Determine the (x, y) coordinate at the center of the cell enclosing the given text.  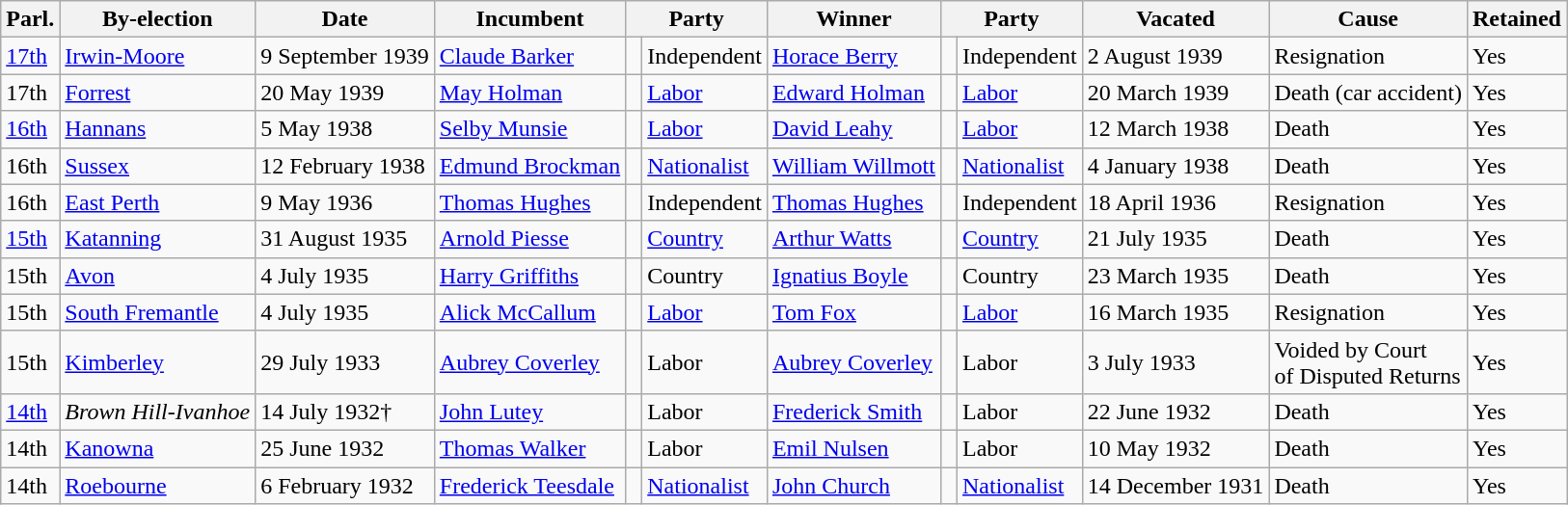
Ignatius Boyle (853, 276)
22 June 1932 (1176, 412)
Brown Hill-Ivanhoe (158, 412)
Kanowna (158, 448)
9 May 1936 (345, 202)
21 July 1935 (1176, 239)
25 June 1932 (345, 448)
14 July 1932† (345, 412)
12 February 1938 (345, 166)
South Fremantle (158, 312)
Sussex (158, 166)
Retained (1516, 19)
Death (car accident) (1368, 93)
Vacated (1176, 19)
Hannans (158, 129)
2 August 1939 (1176, 56)
23 March 1935 (1176, 276)
Horace Berry (853, 56)
Alick McCallum (529, 312)
May Holman (529, 93)
Harry Griffiths (529, 276)
9 September 1939 (345, 56)
31 August 1935 (345, 239)
6 February 1932 (345, 485)
4 January 1938 (1176, 166)
3 July 1933 (1176, 362)
William Willmott (853, 166)
29 July 1933 (345, 362)
Winner (853, 19)
Tom Fox (853, 312)
Emil Nulsen (853, 448)
East Perth (158, 202)
Cause (1368, 19)
14 December 1931 (1176, 485)
John Lutey (529, 412)
5 May 1938 (345, 129)
18 April 1936 (1176, 202)
Irwin-Moore (158, 56)
Selby Munsie (529, 129)
20 May 1939 (345, 93)
Thomas Walker (529, 448)
By-election (158, 19)
10 May 1932 (1176, 448)
John Church (853, 485)
Incumbent (529, 19)
Parl. (31, 19)
Kimberley (158, 362)
Claude Barker (529, 56)
Arnold Piesse (529, 239)
20 March 1939 (1176, 93)
Edward Holman (853, 93)
Roebourne (158, 485)
Voided by Courtof Disputed Returns (1368, 362)
12 March 1938 (1176, 129)
Forrest (158, 93)
Frederick Smith (853, 412)
Katanning (158, 239)
Frederick Teesdale (529, 485)
Arthur Watts (853, 239)
Date (345, 19)
Edmund Brockman (529, 166)
16 March 1935 (1176, 312)
David Leahy (853, 129)
Avon (158, 276)
